Find where the given text appears and provide that cell's center as [x, y] coordinate. 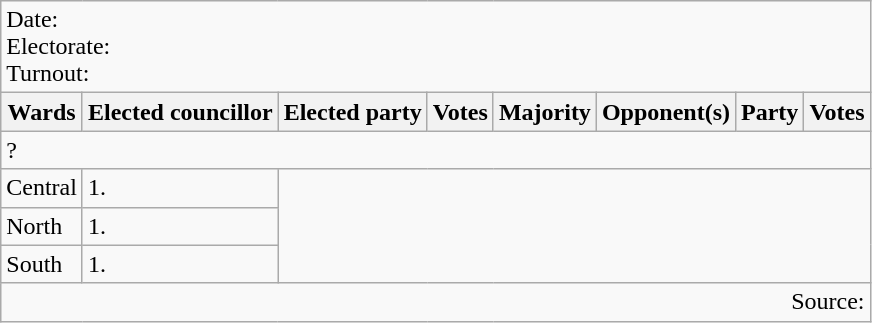
South [42, 264]
Date: Electorate: Turnout: [436, 47]
Wards [42, 112]
Majority [544, 112]
Central [42, 188]
Opponent(s) [666, 112]
Source: [436, 302]
? [436, 150]
Elected councillor [180, 112]
North [42, 226]
Party [770, 112]
Elected party [352, 112]
